Determine the (X, Y) coordinate at the center of the cell enclosing the given text.  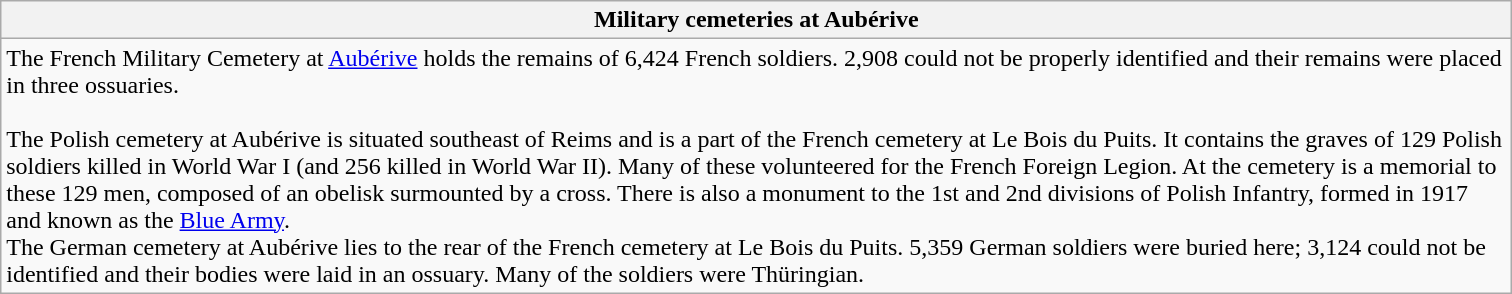
Military cemeteries at Aubérive (756, 20)
